Return the (x, y) coordinate for the center point of the cell that contains the specified text.  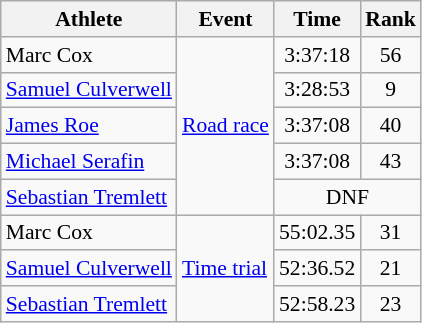
40 (390, 126)
55:02.35 (317, 233)
56 (390, 55)
9 (390, 90)
21 (390, 269)
31 (390, 233)
43 (390, 162)
52:58.23 (317, 304)
Time (317, 19)
Michael Serafin (89, 162)
DNF (348, 197)
Rank (390, 19)
3:37:18 (317, 55)
James Roe (89, 126)
Road race (226, 126)
Time trial (226, 268)
Athlete (89, 19)
Event (226, 19)
52:36.52 (317, 269)
3:28:53 (317, 90)
23 (390, 304)
